Return (x, y) of the center of cell containing provided text 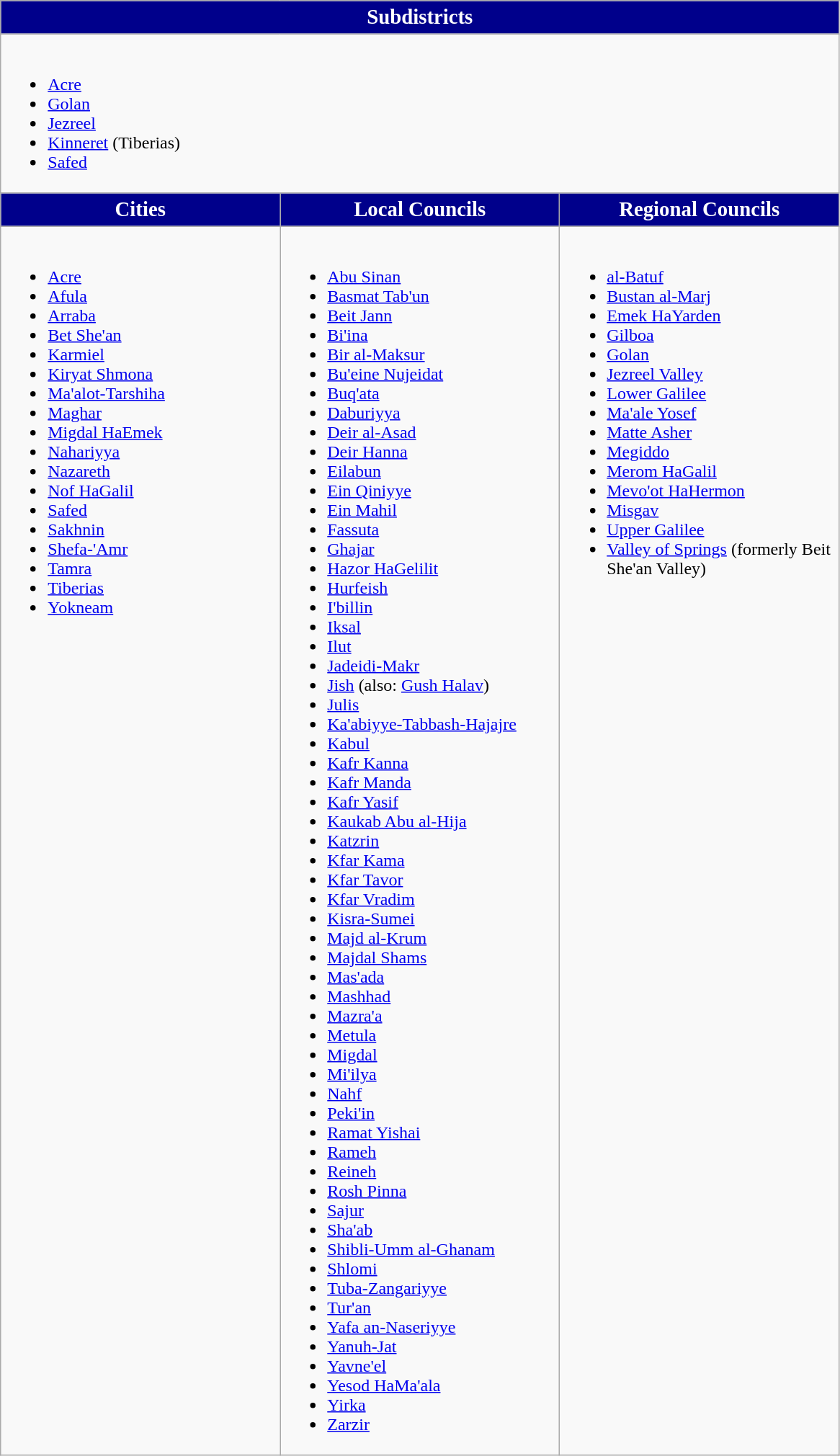
Cities (140, 210)
Subdistricts (420, 17)
Regional Councils (700, 210)
AcreGolanJezreelKinneret (Tiberias)Safed (420, 114)
Local Councils (420, 210)
